Pinpoint the cell where the given text exists, returning its [X, Y] midpoint coordinate. 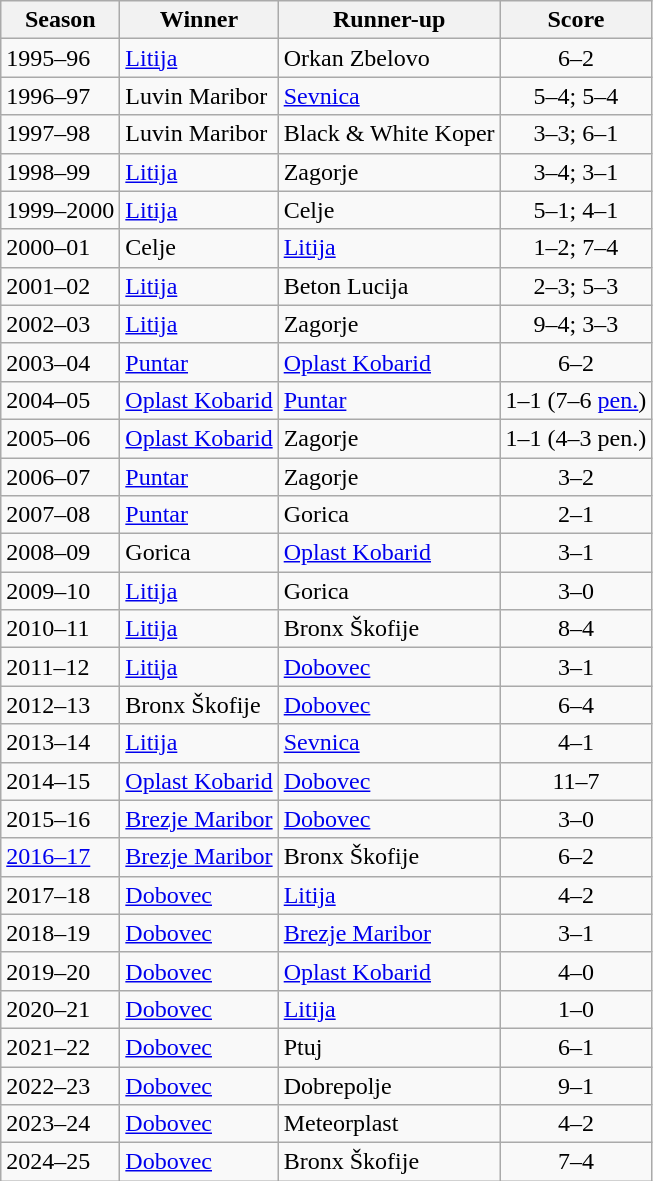
2008–09 [60, 553]
2002–03 [60, 324]
6–1 [576, 1047]
Runner-up [389, 20]
2001–02 [60, 286]
1995–96 [60, 58]
Season [60, 20]
2007–08 [60, 515]
2005–06 [60, 438]
Score [576, 20]
1997–98 [60, 134]
2023–24 [60, 1124]
2012–13 [60, 705]
2018–19 [60, 933]
2013–14 [60, 743]
2003–04 [60, 362]
Dobrepolje [389, 1085]
2010–11 [60, 629]
2–1 [576, 515]
1–1 (7–6 pen.) [576, 400]
5–1; 4–1 [576, 210]
2024–25 [60, 1162]
9–4; 3–3 [576, 324]
3–3; 6–1 [576, 134]
7–4 [576, 1162]
2000–01 [60, 248]
3–4; 3–1 [576, 172]
2021–22 [60, 1047]
2–3; 5–3 [576, 286]
Black & White Koper [389, 134]
Beton Lucija [389, 286]
9–1 [576, 1085]
2019–20 [60, 971]
6–4 [576, 705]
1–2; 7–4 [576, 248]
4–1 [576, 743]
5–4; 5–4 [576, 96]
1–1 (4–3 pen.) [576, 438]
1–0 [576, 1009]
11–7 [576, 781]
2014–15 [60, 781]
2006–07 [60, 477]
2004–05 [60, 400]
1998–99 [60, 172]
Meteorplast [389, 1124]
4–0 [576, 971]
1996–97 [60, 96]
2015–16 [60, 819]
2020–21 [60, 1009]
Winner [199, 20]
8–4 [576, 629]
2016–17 [60, 857]
Ptuj [389, 1047]
Orkan Zbelovo [389, 58]
2009–10 [60, 591]
1999–2000 [60, 210]
2011–12 [60, 667]
2022–23 [60, 1085]
2017–18 [60, 895]
3–2 [576, 477]
